Return [x, y] of the center of cell containing provided text 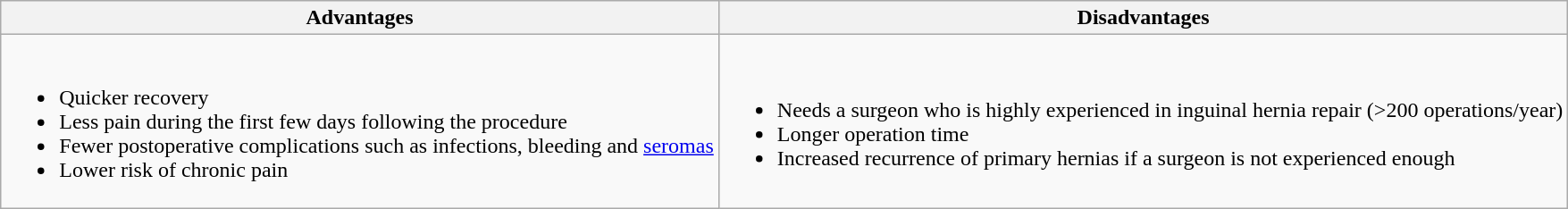
Disadvantages [1144, 18]
Advantages [360, 18]
